Scan for the cell matching the given text and deliver its (X, Y) coordinate at center. 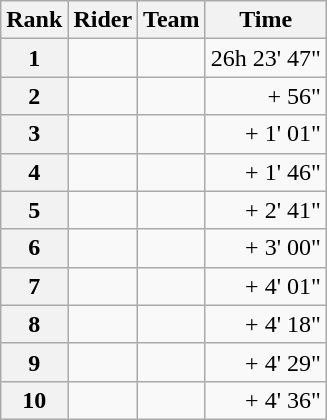
+ 4' 29" (266, 362)
+ 3' 00" (266, 248)
+ 4' 01" (266, 286)
1 (34, 58)
4 (34, 172)
10 (34, 400)
5 (34, 210)
Rider (103, 20)
9 (34, 362)
+ 1' 46" (266, 172)
+ 4' 18" (266, 324)
8 (34, 324)
26h 23' 47" (266, 58)
2 (34, 96)
7 (34, 286)
+ 56" (266, 96)
6 (34, 248)
+ 2' 41" (266, 210)
+ 1' 01" (266, 134)
Time (266, 20)
Team (172, 20)
Rank (34, 20)
3 (34, 134)
+ 4' 36" (266, 400)
